From the cell containing the given text, extract its center point as [x, y] coordinate. 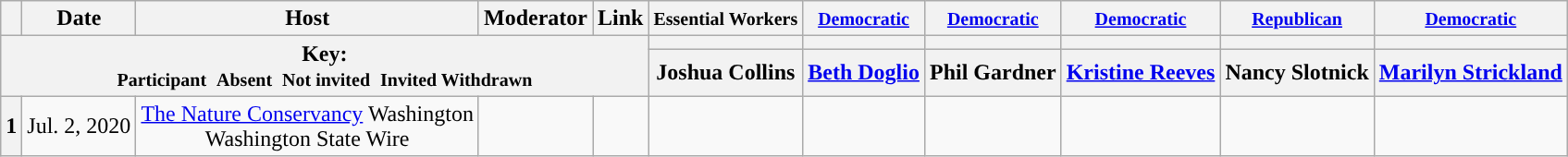
Marilyn Strickland [1471, 72]
Republican [1297, 18]
Kristine Reeves [1141, 72]
Date [80, 18]
Nancy Slotnick [1297, 72]
Key: Participant Absent Not invited Invited Withdrawn [325, 66]
1 [11, 126]
Phil Gardner [993, 72]
Link [620, 18]
Jul. 2, 2020 [80, 126]
Moderator [535, 18]
Joshua Collins [725, 72]
Host [307, 18]
Beth Doglio [864, 72]
The Nature Conservancy WashingtonWashington State Wire [307, 126]
Essential Workers [725, 18]
